Determine the [X, Y] coordinate at the center of the cell enclosing the given text.  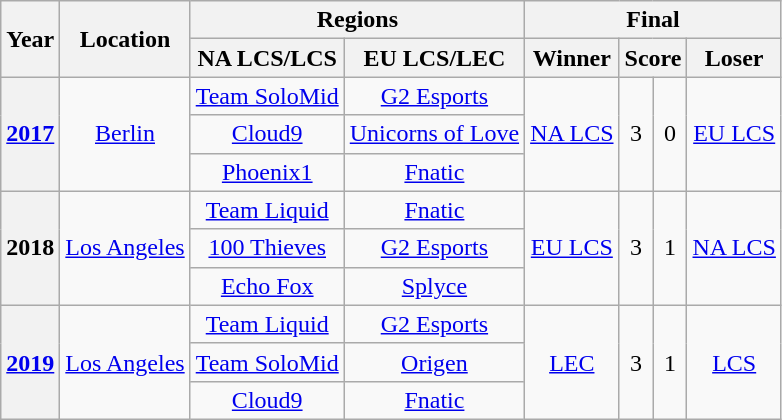
EU LCS/LEC [434, 58]
Final [654, 20]
Unicorns of Love [434, 134]
Phoenix1 [267, 172]
Regions [357, 20]
2017 [30, 134]
Location [125, 39]
Berlin [125, 134]
Year [30, 39]
Score [653, 58]
LCS [734, 362]
2019 [30, 362]
NA LCS/LCS [267, 58]
Origen [434, 362]
LEC [572, 362]
0 [670, 134]
100 Thieves [267, 248]
Winner [572, 58]
Loser [734, 58]
Splyce [434, 286]
2018 [30, 248]
Echo Fox [267, 286]
